Find where the given text appears and provide that cell's center as (x, y) coordinate. 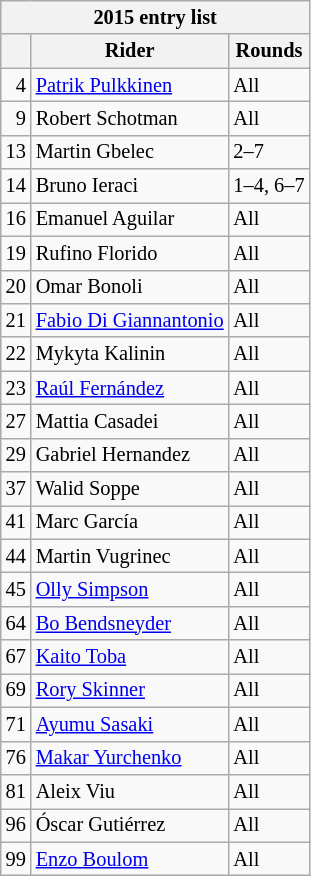
29 (16, 455)
Olly Simpson (130, 589)
41 (16, 522)
45 (16, 589)
Marc García (130, 522)
Emanuel Aguilar (130, 219)
2–7 (268, 152)
9 (16, 118)
76 (16, 758)
Walid Soppe (130, 489)
22 (16, 354)
21 (16, 320)
13 (16, 152)
14 (16, 186)
1–4, 6–7 (268, 186)
Omar Bonoli (130, 287)
Óscar Gutiérrez (130, 825)
Mykyta Kalinin (130, 354)
20 (16, 287)
Rider (130, 51)
Kaito Toba (130, 657)
Gabriel Hernandez (130, 455)
4 (16, 85)
Aleix Viu (130, 791)
Rounds (268, 51)
37 (16, 489)
Enzo Boulom (130, 859)
Fabio Di Giannantonio (130, 320)
Bo Bendsneyder (130, 623)
Ayumu Sasaki (130, 724)
Patrik Pulkkinen (130, 85)
16 (16, 219)
Robert Schotman (130, 118)
64 (16, 623)
96 (16, 825)
27 (16, 421)
44 (16, 556)
Martin Vugrinec (130, 556)
Rufino Florido (130, 253)
81 (16, 791)
Bruno Ieraci (130, 186)
71 (16, 724)
Rory Skinner (130, 690)
2015 entry list (156, 17)
19 (16, 253)
99 (16, 859)
Mattia Casadei (130, 421)
Martin Gbelec (130, 152)
Makar Yurchenko (130, 758)
69 (16, 690)
67 (16, 657)
23 (16, 388)
Raúl Fernández (130, 388)
